Search for the cell housing the specified text and yield its [X, Y] center coordinate. 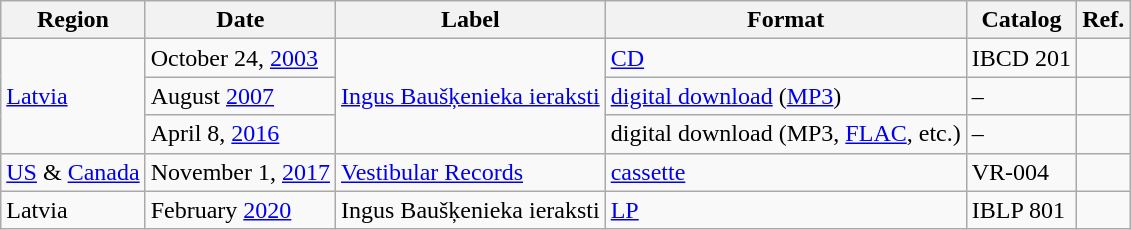
Date [240, 20]
VR-004 [1021, 172]
February 2020 [240, 210]
November 1, 2017 [240, 172]
digital download (MP3) [786, 96]
LP [786, 210]
August 2007 [240, 96]
April 8, 2016 [240, 134]
Region [73, 20]
cassette [786, 172]
Vestibular Records [471, 172]
Ref. [1104, 20]
Label [471, 20]
CD [786, 58]
digital download (MP3, FLAC, etc.) [786, 134]
Catalog [1021, 20]
October 24, 2003 [240, 58]
US & Canada [73, 172]
IBCD 201 [1021, 58]
IBLP 801 [1021, 210]
Format [786, 20]
